Extract the (X, Y) coordinate from the center of the cell holding the provided text.  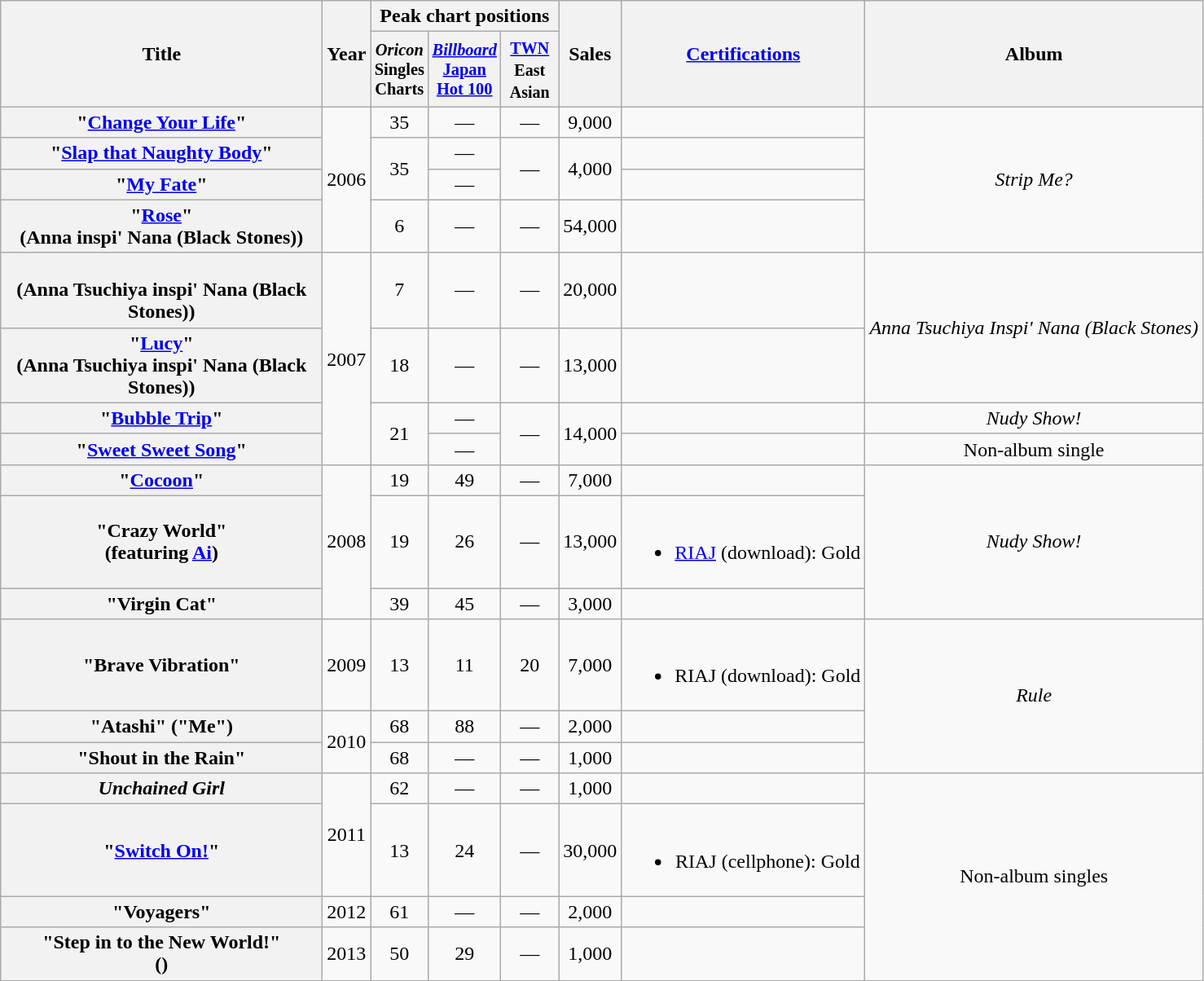
Certifications (743, 54)
Peak chart positions (464, 16)
TWN East Asian (529, 69)
2006 (347, 179)
21 (399, 433)
Anna Tsuchiya Inspi' Nana (Black Stones) (1035, 328)
"Cocoon" (161, 480)
2009 (347, 665)
Billboard Japan Hot 100 (464, 69)
"My Fate" (161, 184)
50 (399, 953)
"Atashi" ("Me") (161, 727)
Non-album single (1035, 449)
Title (161, 54)
88 (464, 727)
14,000 (590, 433)
"Brave Vibration" (161, 665)
(Anna Tsuchiya inspi' Nana (Black Stones)) (161, 290)
49 (464, 480)
9,000 (590, 122)
"Switch On!" (161, 851)
"Crazy World"(featuring Ai) (161, 541)
"Slap that Naughty Body" (161, 153)
20 (529, 665)
61 (399, 912)
18 (399, 365)
Sales (590, 54)
"Rose"(Anna inspi' Nana (Black Stones)) (161, 227)
"Voyagers" (161, 912)
"Change Your Life" (161, 122)
Oricon Singles Charts (399, 69)
Album (1035, 54)
Non-album singles (1035, 877)
7 (399, 290)
"Step in to the New World!"() (161, 953)
6 (399, 227)
Unchained Girl (161, 789)
54,000 (590, 227)
26 (464, 541)
29 (464, 953)
2012 (347, 912)
39 (399, 604)
62 (399, 789)
2013 (347, 953)
Strip Me? (1035, 179)
20,000 (590, 290)
2007 (347, 359)
2010 (347, 742)
"Bubble Trip" (161, 418)
Rule (1035, 696)
2008 (347, 541)
24 (464, 851)
Year (347, 54)
RIAJ (cellphone): Gold (743, 851)
45 (464, 604)
"Sweet Sweet Song" (161, 449)
30,000 (590, 851)
"Shout in the Rain" (161, 758)
"Virgin Cat" (161, 604)
"Lucy"(Anna Tsuchiya inspi' Nana (Black Stones)) (161, 365)
3,000 (590, 604)
2011 (347, 834)
4,000 (590, 169)
11 (464, 665)
